Locate the cell with the specified text and output its (x, y) center coordinate. 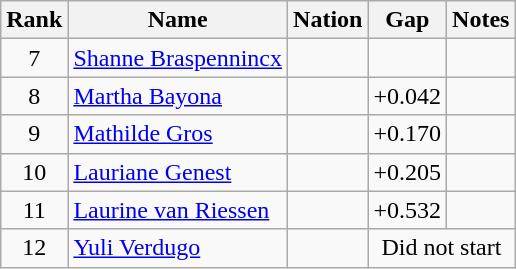
Rank (34, 20)
9 (34, 134)
+0.042 (408, 96)
Mathilde Gros (178, 134)
Lauriane Genest (178, 172)
+0.170 (408, 134)
8 (34, 96)
7 (34, 58)
Gap (408, 20)
+0.532 (408, 210)
Martha Bayona (178, 96)
Yuli Verdugo (178, 248)
10 (34, 172)
Did not start (442, 248)
Laurine van Riessen (178, 210)
Name (178, 20)
Notes (481, 20)
Nation (328, 20)
Shanne Braspennincx (178, 58)
12 (34, 248)
+0.205 (408, 172)
11 (34, 210)
